Locate the cell with the specified text and output its [x, y] center coordinate. 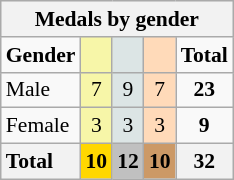
32 [204, 162]
Gender [41, 55]
Male [41, 90]
23 [204, 90]
Medals by gender [117, 19]
Female [41, 126]
12 [128, 162]
